For the text-containing cell, return its midpoint in (x, y) coordinate format. 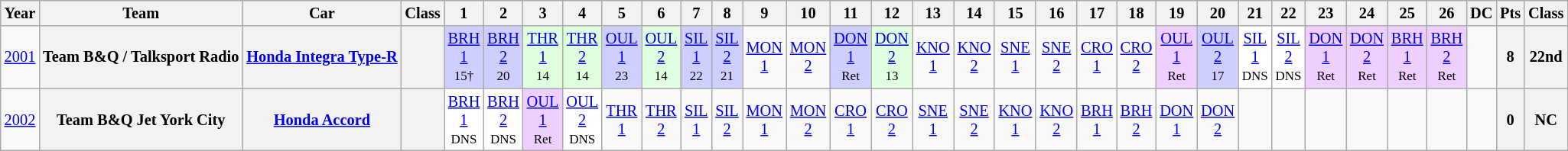
BRH2 (1137, 120)
3 (543, 13)
OUL214 (662, 57)
10 (808, 13)
SIL2 (727, 120)
18 (1137, 13)
21 (1255, 13)
7 (696, 13)
OUL217 (1218, 57)
BRH115† (464, 57)
BRH1DNS (464, 120)
20 (1218, 13)
DON2 (1218, 120)
24 (1367, 13)
BRH1Ret (1407, 57)
2001 (20, 57)
SIL1 (696, 120)
Pts (1510, 13)
22 (1289, 13)
Honda Accord (321, 120)
11 (851, 13)
14 (974, 13)
Team B&Q / Talksport Radio (141, 57)
0 (1510, 120)
SIL2DNS (1289, 57)
SIL221 (727, 57)
4 (582, 13)
26 (1447, 13)
12 (892, 13)
THR214 (582, 57)
Team (141, 13)
BRH220 (503, 57)
DON2Ret (1367, 57)
16 (1056, 13)
19 (1176, 13)
Honda Integra Type-R (321, 57)
5 (622, 13)
Team B&Q Jet York City (141, 120)
DC (1481, 13)
2002 (20, 120)
NC (1546, 120)
Year (20, 13)
DON1 (1176, 120)
25 (1407, 13)
OUL2DNS (582, 120)
15 (1015, 13)
Car (321, 13)
THR1 (622, 120)
SIL1DNS (1255, 57)
13 (933, 13)
2 (503, 13)
BRH2DNS (503, 120)
THR2 (662, 120)
22nd (1546, 57)
9 (765, 13)
17 (1097, 13)
6 (662, 13)
1 (464, 13)
DON213 (892, 57)
OUL123 (622, 57)
BRH2Ret (1447, 57)
BRH1 (1097, 120)
THR114 (543, 57)
23 (1326, 13)
SIL122 (696, 57)
